For the text-containing cell, return its midpoint in [X, Y] coordinate format. 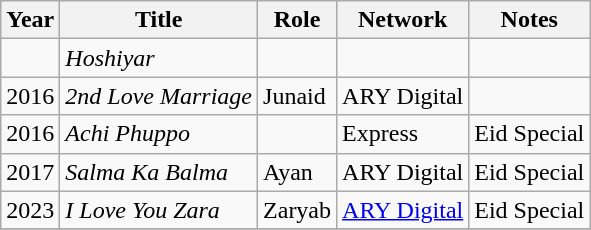
Year [30, 20]
Express [403, 134]
2023 [30, 210]
2017 [30, 172]
Hoshiyar [159, 58]
Salma Ka Balma [159, 172]
Achi Phuppo [159, 134]
Notes [530, 20]
Zaryab [298, 210]
Junaid [298, 96]
Role [298, 20]
Title [159, 20]
Ayan [298, 172]
I Love You Zara [159, 210]
2nd Love Marriage [159, 96]
Network [403, 20]
